Identify which cell holds the provided text, then report its [X, Y] central coordinate. 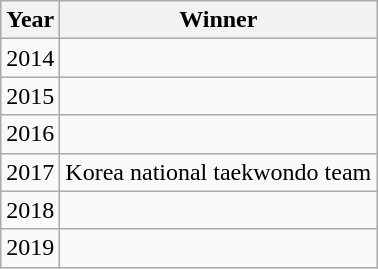
Year [30, 20]
2018 [30, 210]
2015 [30, 96]
Winner [218, 20]
2016 [30, 134]
2017 [30, 172]
2014 [30, 58]
Korea national taekwondo team [218, 172]
2019 [30, 248]
